Scan for the cell matching the given text and deliver its [x, y] coordinate at center. 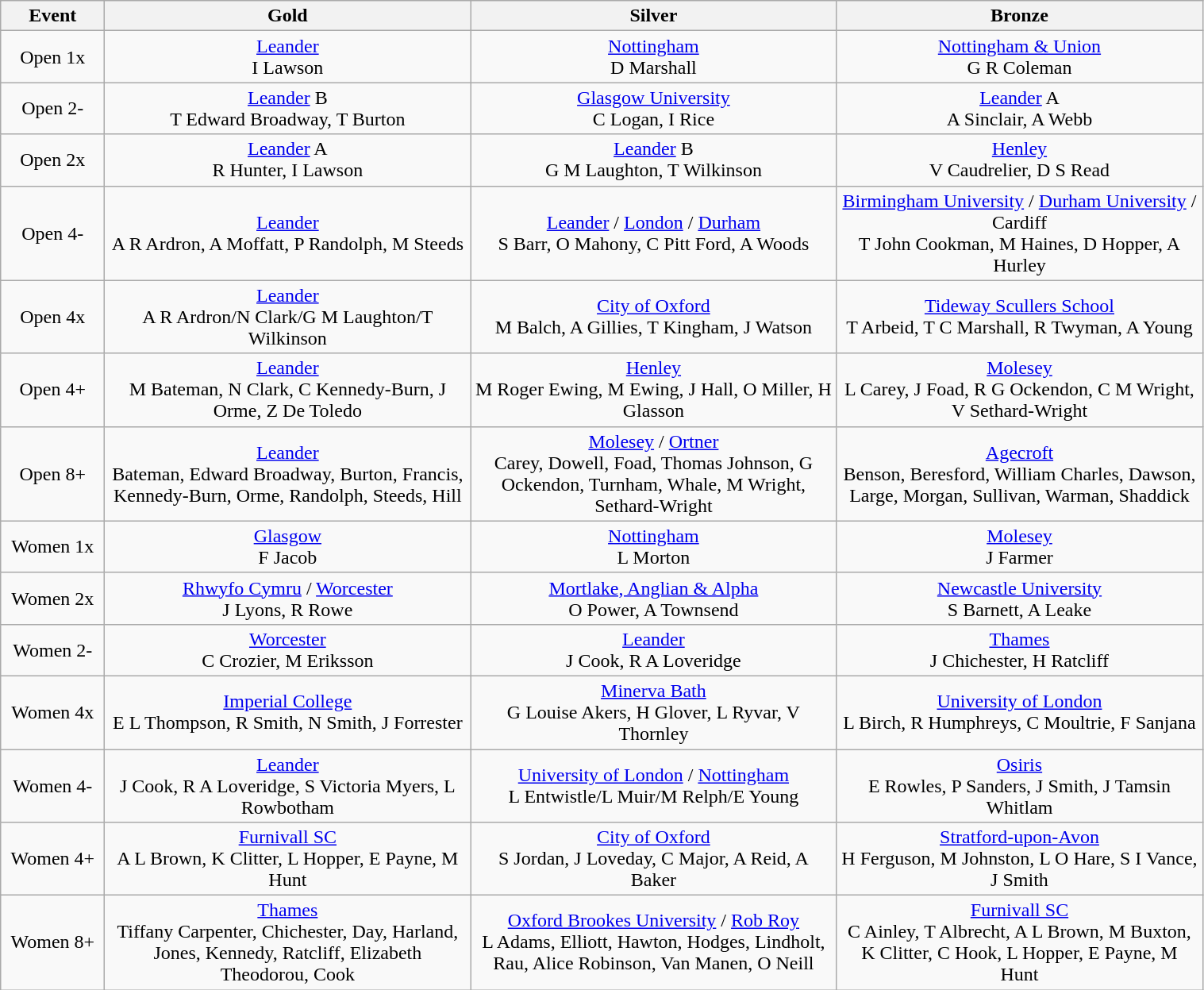
Leander B G M Laughton, T Wilkinson [654, 160]
Women 4x [52, 712]
Women 2- [52, 649]
Leander A A Sinclair, A Webb [1019, 108]
Open 4- [52, 233]
Osiris E Rowles, P Sanders, J Smith, J Tamsin Whitlam [1019, 786]
Leander J Cook, R A Loveridge [654, 649]
Event [52, 16]
Molesey J Farmer [1019, 546]
Nottingham L Morton [654, 546]
Women 4+ [52, 859]
Gold [287, 16]
Molesey L Carey, J Foad, R G Ockendon, C M Wright, V Sethard-Wright [1019, 390]
Mortlake, Anglian & Alpha O Power, A Townsend [654, 599]
Leander / London / Durham S Barr, O Mahony, C Pitt Ford, A Woods [654, 233]
Leander BT Edward Broadway, T Burton [287, 108]
Open 2x [52, 160]
Imperial College E L Thompson, R Smith, N Smith, J Forrester [287, 712]
City of OxfordM Balch, A Gillies, T Kingham, J Watson [654, 317]
Women 4- [52, 786]
Henley V Caudrelier, D S Read [1019, 160]
Tideway Scullers School T Arbeid, T C Marshall, R Twyman, A Young [1019, 317]
Glasgow UniversityC Logan, I Rice [654, 108]
Birmingham University / Durham University / Cardiff T John Cookman, M Haines, D Hopper, A Hurley [1019, 233]
Furnivall SC A L Brown, K Clitter, L Hopper, E Payne, M Hunt [287, 859]
Nottingham & Union G R Coleman [1019, 57]
Bronze [1019, 16]
Furnivall SC C Ainley, T Albrecht, A L Brown, M Buxton, K Clitter, C Hook, L Hopper, E Payne, M Hunt [1019, 943]
Women 8+ [52, 943]
Molesey / Ortner Carey, Dowell, Foad, Thomas Johnson, G Ockendon, Turnham, Whale, M Wright, Sethard-Wright [654, 473]
Henley M Roger Ewing, M Ewing, J Hall, O Miller, H Glasson [654, 390]
Oxford Brookes University / Rob RoyL Adams, Elliott, Hawton, Hodges, Lindholt, Rau, Alice Robinson, Van Manen, O Neill [654, 943]
City of OxfordS Jordan, J Loveday, C Major, A Reid, A Baker [654, 859]
Women 1x [52, 546]
Glasgow F Jacob [287, 546]
Open 4x [52, 317]
Leander A R Ardron/N Clark/G M Laughton/T Wilkinson [287, 317]
ThamesTiffany Carpenter, Chichester, Day, Harland, Jones, Kennedy, Ratcliff, Elizabeth Theodorou, Cook [287, 943]
Open 8+ [52, 473]
Leander I Lawson [287, 57]
Agecroft Benson, Beresford, William Charles, Dawson, Large, Morgan, Sullivan, Warman, Shaddick [1019, 473]
Leander J Cook, R A Loveridge, S Victoria Myers, L Rowbotham [287, 786]
NottinghamD Marshall [654, 57]
Open 2- [52, 108]
Thames J Chichester, H Ratcliff [1019, 649]
Silver [654, 16]
Stratford-upon-Avon H Ferguson, M Johnston, L O Hare, S I Vance, J Smith [1019, 859]
Women 2x [52, 599]
Leander AR Hunter, I Lawson [287, 160]
Rhwyfo Cymru / Worcester J Lyons, R Rowe [287, 599]
University of London L Birch, R Humphreys, C Moultrie, F Sanjana [1019, 712]
LeanderA R Ardron, A Moffatt, P Randolph, M Steeds [287, 233]
Leander M Bateman, N Clark, C Kennedy-Burn, J Orme, Z De Toledo [287, 390]
Open 4+ [52, 390]
Open 1x [52, 57]
University of London / NottinghamL Entwistle/L Muir/M Relph/E Young [654, 786]
Worcester C Crozier, M Eriksson [287, 649]
Leander Bateman, Edward Broadway, Burton, Francis, Kennedy-Burn, Orme, Randolph, Steeds, Hill [287, 473]
Newcastle University S Barnett, A Leake [1019, 599]
Minerva Bath G Louise Akers, H Glover, L Ryvar, V Thornley [654, 712]
